Identify which cell holds the provided text, then report its [x, y] central coordinate. 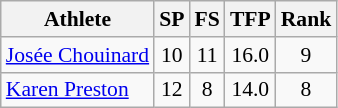
SP [172, 19]
9 [306, 55]
Karen Preston [78, 90]
Josée Chouinard [78, 55]
TFP [250, 19]
14.0 [250, 90]
10 [172, 55]
Rank [306, 19]
Athlete [78, 19]
11 [206, 55]
FS [206, 19]
16.0 [250, 55]
12 [172, 90]
